Find where the given text appears and provide that cell's center as (x, y) coordinate. 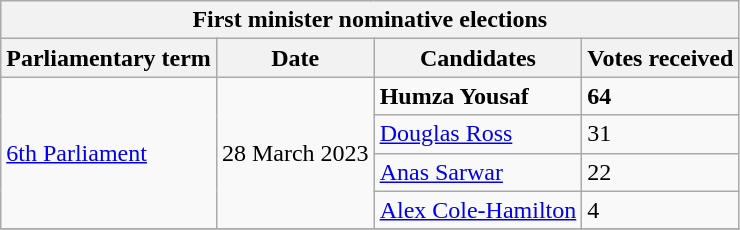
Votes received (660, 58)
6th Parliament (109, 153)
64 (660, 96)
Date (295, 58)
Anas Sarwar (478, 172)
22 (660, 172)
28 March 2023 (295, 153)
Douglas Ross (478, 134)
31 (660, 134)
Alex Cole-Hamilton (478, 210)
4 (660, 210)
Humza Yousaf (478, 96)
Parliamentary term (109, 58)
Candidates (478, 58)
First minister nominative elections (370, 20)
